Find where the given text appears and provide that cell's center as [x, y] coordinate. 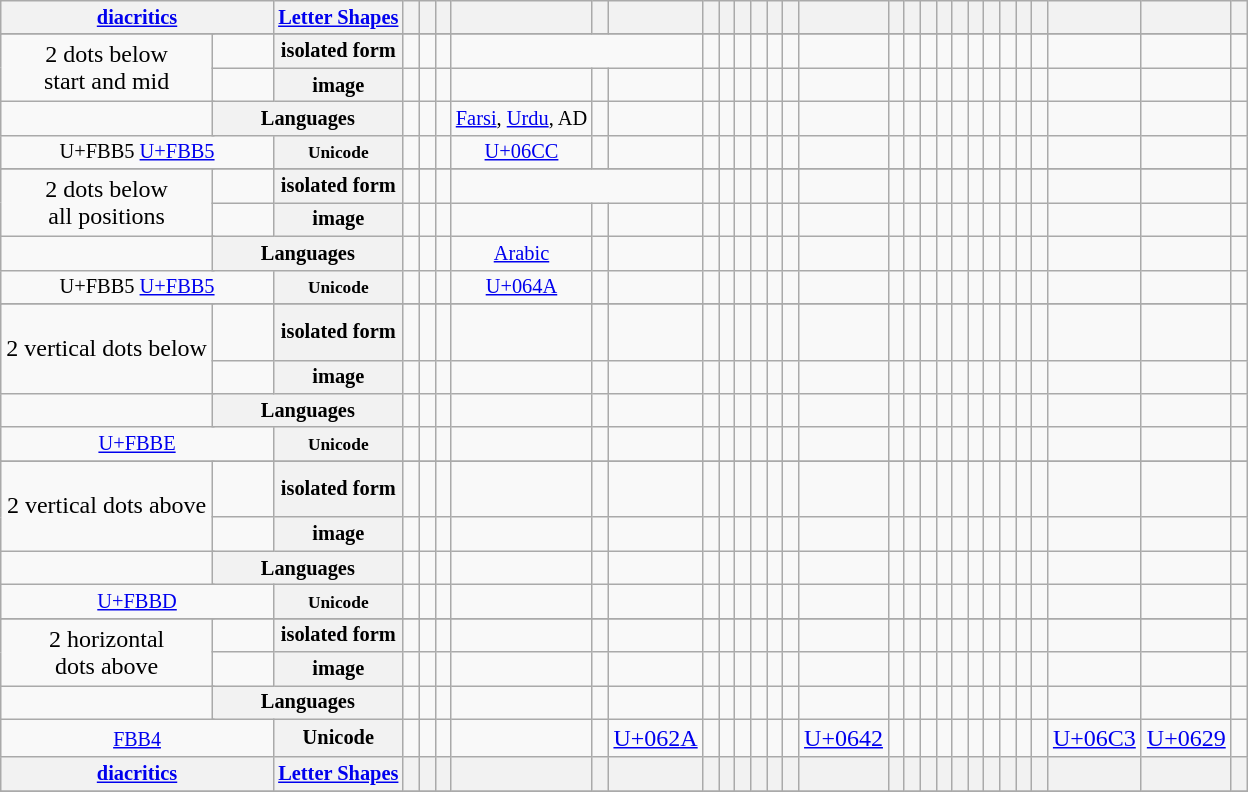
FBB4 [138, 738]
U+064A [522, 287]
U+06C3 [1094, 738]
Farsi, Urdu, AD [522, 119]
U+062A [656, 738]
U+FBBD [138, 602]
U+0629 [1186, 738]
Arabic [522, 253]
2 horizontal dots above [107, 652]
2 dots below all positions [107, 202]
U+FBBE [138, 444]
2 vertical dots above [107, 506]
2 vertical dots below [107, 349]
U+06CC [522, 152]
U+0642 [844, 738]
2 dots below start and mid [107, 68]
